Determine the (x, y) coordinate at the center of the cell enclosing the given text.  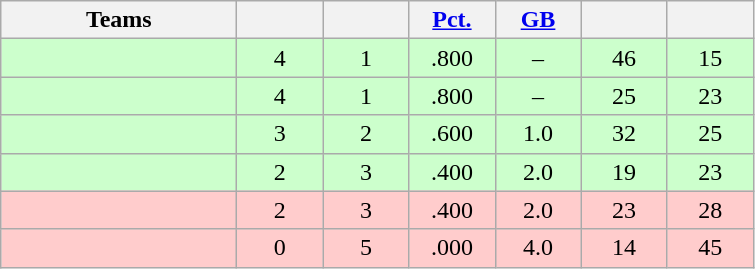
4.0 (538, 248)
0 (280, 248)
Teams (119, 20)
32 (624, 134)
1.0 (538, 134)
.600 (452, 134)
5 (366, 248)
46 (624, 58)
14 (624, 248)
Pct. (452, 20)
28 (710, 210)
19 (624, 172)
GB (538, 20)
.000 (452, 248)
15 (710, 58)
45 (710, 248)
